Return the (x, y) coordinate for the center point of the cell that contains the specified text.  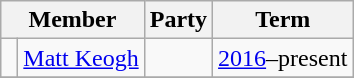
Term (283, 20)
Party (178, 20)
Member (72, 20)
2016–present (283, 58)
Matt Keogh (81, 58)
